Capture the cell that displays the provided text and extract its [X, Y] central coordinate. 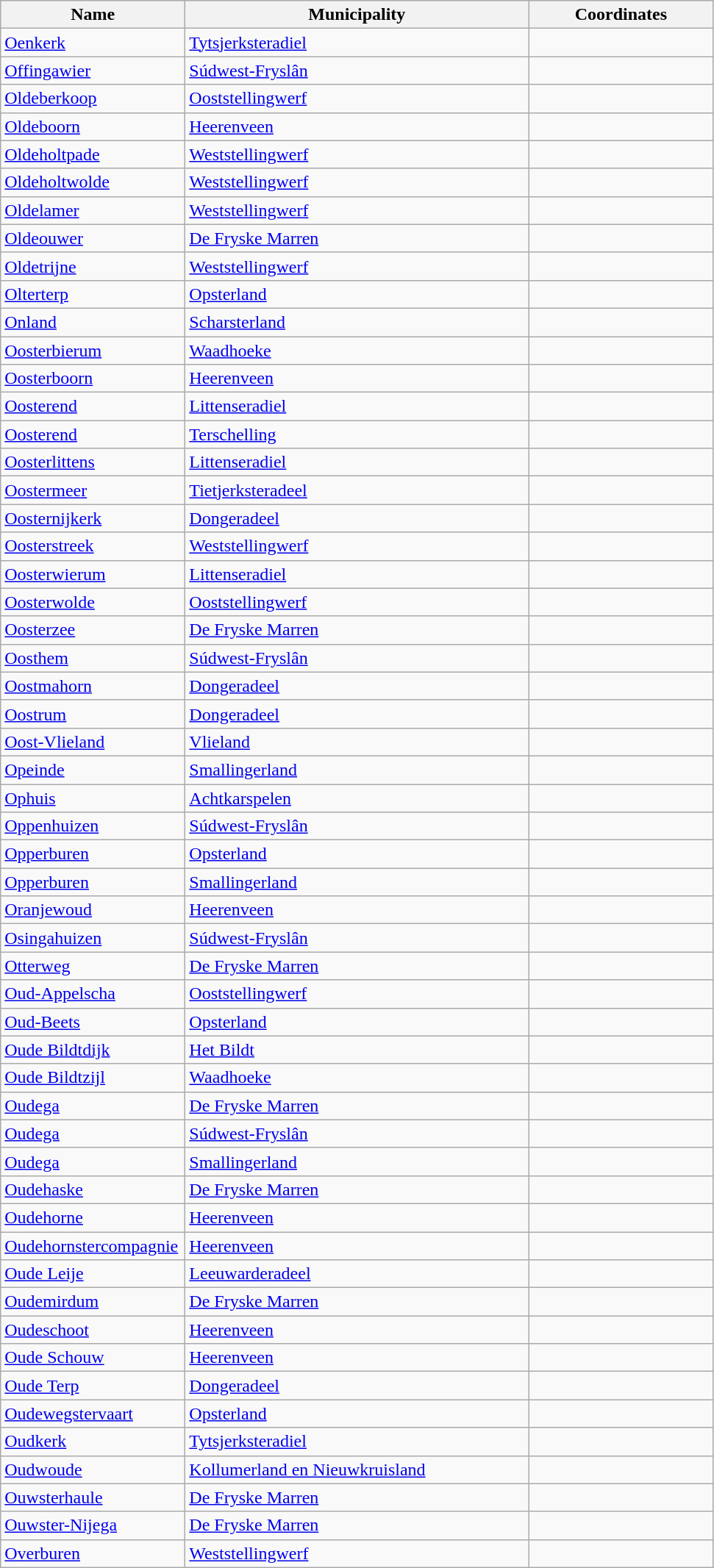
Ouwsterhaule [93, 1497]
Oude Terp [93, 1386]
Overburen [93, 1553]
Oosterstreek [93, 546]
Oudkerk [93, 1442]
Oenkerk [93, 43]
Oldeouwer [93, 238]
Oud-Beets [93, 1022]
Oosterwierum [93, 574]
Oude Leije [93, 1274]
Achtkarspelen [357, 798]
Oostrum [93, 714]
Offingawier [93, 71]
Oppenhuizen [93, 826]
Oosterlittens [93, 462]
Oude Bildtdijk [93, 1050]
Kollumerland en Nieuwkruisland [357, 1469]
Oudehornstercompagnie [93, 1246]
Oudwoude [93, 1469]
Otterweg [93, 966]
Oosterboorn [93, 379]
Oud-Appelscha [93, 994]
Oosterbierum [93, 351]
Ophuis [93, 798]
Olterterp [93, 294]
Oude Bildtzijl [93, 1078]
Municipality [357, 15]
Onland [93, 322]
Oldeholtpade [93, 154]
Het Bildt [357, 1050]
Osingahuizen [93, 938]
Opeinde [93, 770]
Ouwster-Nijega [93, 1525]
Oldetrijne [93, 266]
Vlieland [357, 742]
Oldeberkoop [93, 99]
Oudemirdum [93, 1302]
Oude Schouw [93, 1358]
Scharsterland [357, 322]
Oldeboorn [93, 126]
Oranjewoud [93, 910]
Oosterzee [93, 630]
Name [93, 15]
Oudehaske [93, 1189]
Oostmahorn [93, 686]
Oosthem [93, 658]
Leeuwarderadeel [357, 1274]
Oost-Vlieland [93, 742]
Oldeholtwolde [93, 182]
Oosterwolde [93, 602]
Oudeschoot [93, 1330]
Oosternijkerk [93, 518]
Oostermeer [93, 490]
Tietjerksteradeel [357, 490]
Oudewegstervaart [93, 1414]
Oldelamer [93, 210]
Oudehorne [93, 1217]
Terschelling [357, 434]
Coordinates [621, 15]
